Detect which cell encompasses the target text, then output its [x, y] center coordinate. 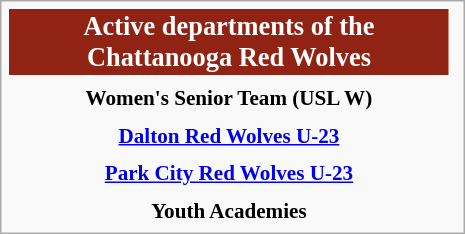
Active departments of theChattanooga Red Wolves [229, 42]
Youth Academies [229, 210]
Park City Red Wolves U-23 [229, 173]
Women's Senior Team (USL W) [229, 98]
Dalton Red Wolves U-23 [229, 135]
